Provide the (X, Y) coordinate of the cell's center where the given text is located.  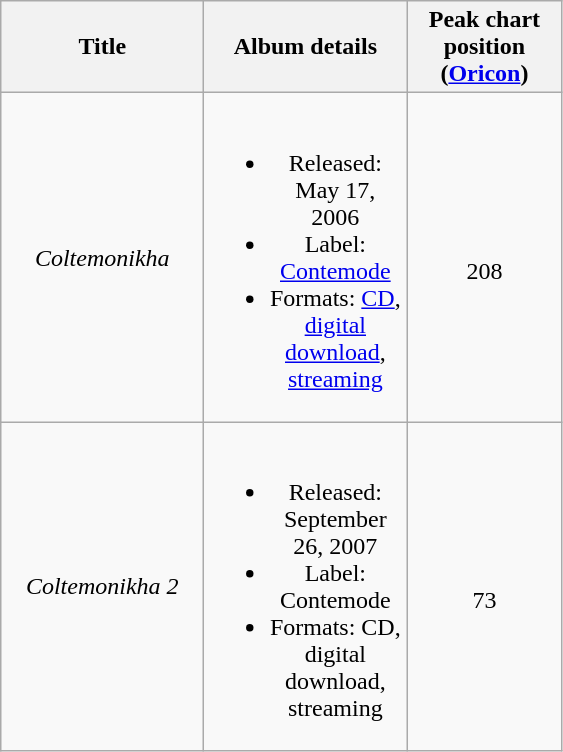
Peak chart position (Oricon) (484, 47)
Coltemonikha (102, 258)
Released: September 26, 2007Label: ContemodeFormats: CD, digital download, streaming (306, 586)
Title (102, 47)
Coltemonikha 2 (102, 586)
Album details (306, 47)
208 (484, 258)
73 (484, 586)
Released: May 17, 2006Label: ContemodeFormats: CD, digital download, streaming (306, 258)
